Detect which cell encompasses the target text, then output its [X, Y] center coordinate. 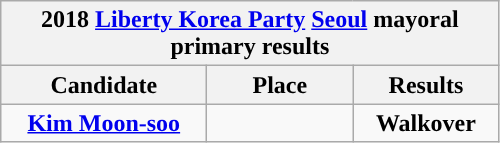
Results [426, 85]
Candidate [104, 85]
Kim Moon-soo [104, 123]
2018 Liberty Korea Party Seoul mayoral primary results [250, 34]
Place [280, 85]
Walkover [426, 123]
